Return the [X, Y] coordinate for the center point of the cell that contains the specified text.  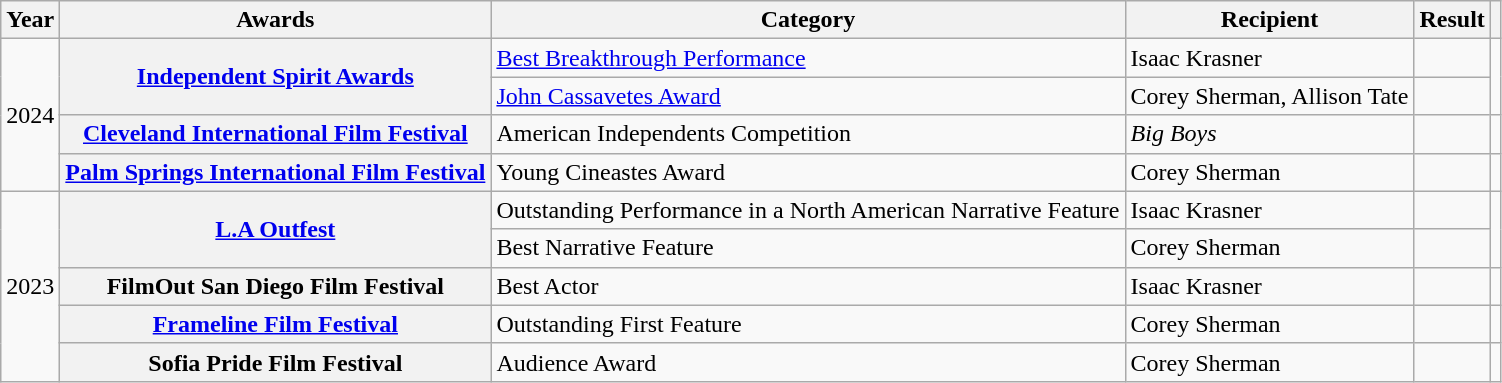
Palm Springs International Film Festival [276, 172]
Best Narrative Feature [808, 248]
Year [30, 20]
Best Breakthrough Performance [808, 58]
John Cassavetes Award [808, 96]
Audience Award [808, 362]
Corey Sherman, Allison Tate [1270, 96]
2023 [30, 286]
Young Cineastes Award [808, 172]
Awards [276, 20]
2024 [30, 115]
Frameline Film Festival [276, 324]
Independent Spirit Awards [276, 77]
Cleveland International Film Festival [276, 134]
Best Actor [808, 286]
Outstanding First Feature [808, 324]
Recipient [1270, 20]
Result [1452, 20]
Outstanding Performance in a North American Narrative Feature [808, 210]
Big Boys [1270, 134]
L.A Outfest [276, 229]
American Independents Competition [808, 134]
Sofia Pride Film Festival [276, 362]
FilmOut San Diego Film Festival [276, 286]
Category [808, 20]
